For the text-containing cell, return its midpoint in [X, Y] coordinate format. 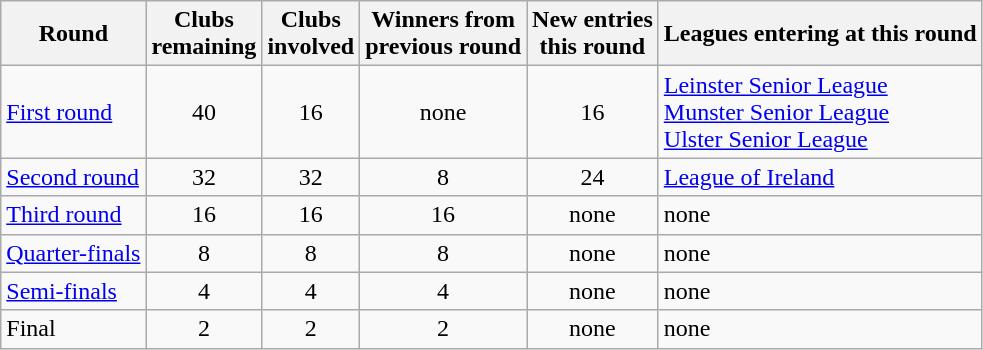
Round [74, 34]
Leagues entering at this round [820, 34]
First round [74, 112]
Semi-finals [74, 291]
League of Ireland [820, 177]
Leinster Senior LeagueMunster Senior LeagueUlster Senior League [820, 112]
40 [204, 112]
Clubsremaining [204, 34]
Quarter-finals [74, 253]
24 [593, 177]
Third round [74, 215]
Clubsinvolved [311, 34]
Second round [74, 177]
Final [74, 329]
New entriesthis round [593, 34]
Winners fromprevious round [444, 34]
